Pinpoint the cell where the given text exists, returning its (X, Y) midpoint coordinate. 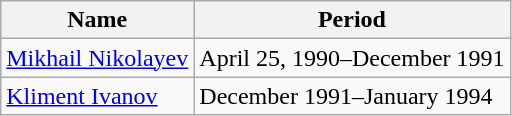
Period (352, 20)
Kliment Ivanov (98, 96)
Name (98, 20)
December 1991–January 1994 (352, 96)
April 25, 1990–December 1991 (352, 58)
Mikhail Nikolayev (98, 58)
